Return the (x, y) coordinate for the center point of the cell that contains the specified text.  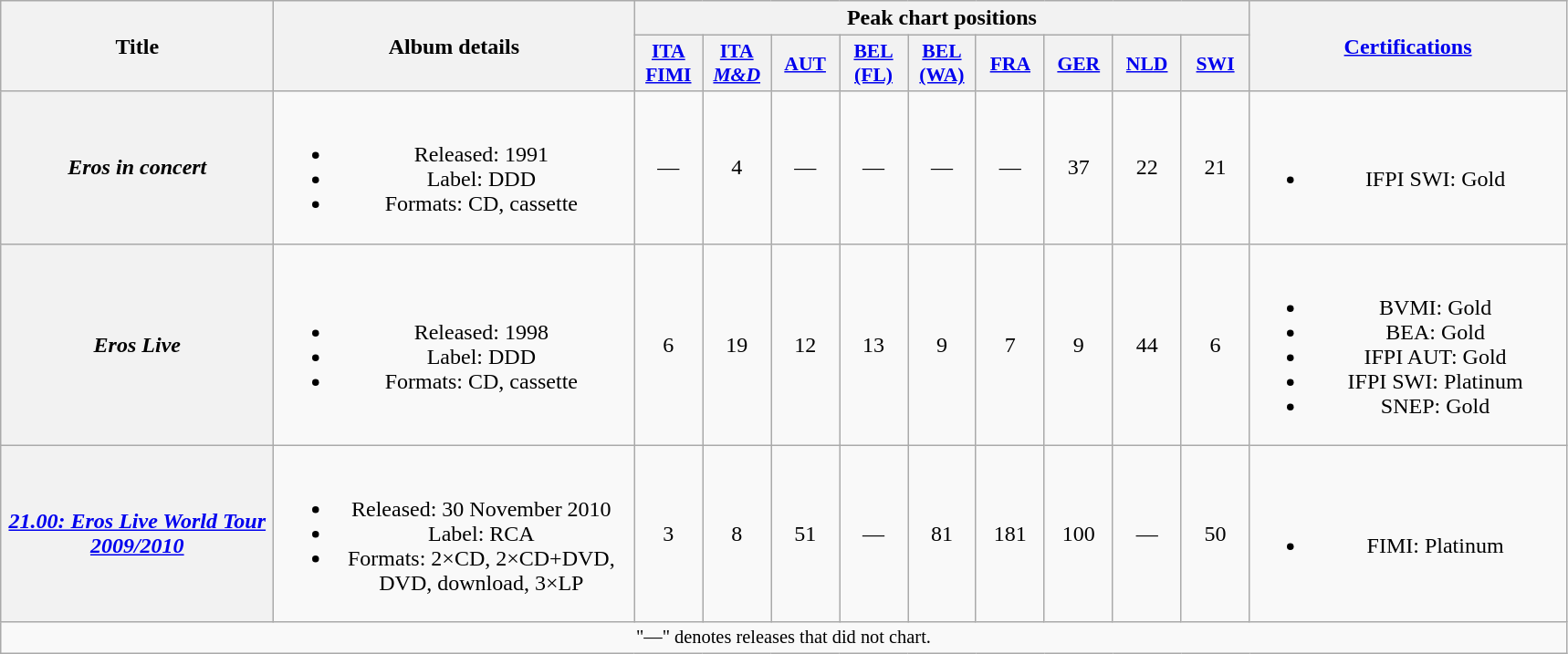
100 (1079, 534)
50 (1216, 534)
7 (1009, 345)
81 (942, 534)
19 (737, 345)
51 (805, 534)
3 (668, 534)
"—" denotes releases that did not chart. (783, 638)
Released: 1991Label: DDDFormats: CD, cassette (455, 168)
Released: 30 November 2010Label: RCAFormats: 2×CD, 2×CD+DVD, DVD, download, 3×LP (455, 534)
FRA (1009, 64)
Released: 1998Label: DDDFormats: CD, cassette (455, 345)
21 (1216, 168)
FIMI: Platinum (1407, 534)
Title (137, 46)
Album details (455, 46)
37 (1079, 168)
BVMI: GoldBEA: GoldIFPI AUT: GoldIFPI SWI: PlatinumSNEP: Gold (1407, 345)
Certifications (1407, 46)
AUT (805, 64)
12 (805, 345)
BEL(FL) (874, 64)
ITAM&D (737, 64)
22 (1146, 168)
8 (737, 534)
NLD (1146, 64)
GER (1079, 64)
13 (874, 345)
Peak chart positions (942, 18)
21.00: Eros Live World Tour 2009/2010 (137, 534)
Eros Live (137, 345)
IFPI SWI: Gold (1407, 168)
BEL(WA) (942, 64)
181 (1009, 534)
4 (737, 168)
ITAFIMI (668, 64)
SWI (1216, 64)
Eros in concert (137, 168)
44 (1146, 345)
